Scan for the cell matching the given text and deliver its [x, y] coordinate at center. 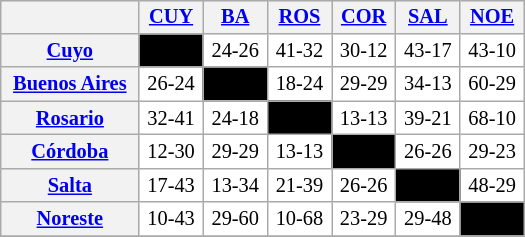
ROS [299, 17]
30-12 [364, 51]
43-10 [492, 51]
SAL [428, 17]
18-24 [299, 84]
Buenos Aires [70, 84]
48-29 [492, 185]
34-13 [428, 84]
12-30 [171, 152]
Noreste [70, 219]
29-60 [235, 219]
13-34 [235, 185]
Cuyo [70, 51]
24-18 [235, 118]
23-29 [364, 219]
32-41 [171, 118]
10-43 [171, 219]
COR [364, 17]
68-10 [492, 118]
Rosario [70, 118]
BA [235, 17]
CUY [171, 17]
26-24 [171, 84]
41-32 [299, 51]
43-17 [428, 51]
21-39 [299, 185]
24-26 [235, 51]
29-48 [428, 219]
39-21 [428, 118]
Salta [70, 185]
29-23 [492, 152]
NOE [492, 17]
17-43 [171, 185]
10-68 [299, 219]
60-29 [492, 84]
Córdoba [70, 152]
